Return the [X, Y] coordinate for the center point of the cell that contains the specified text.  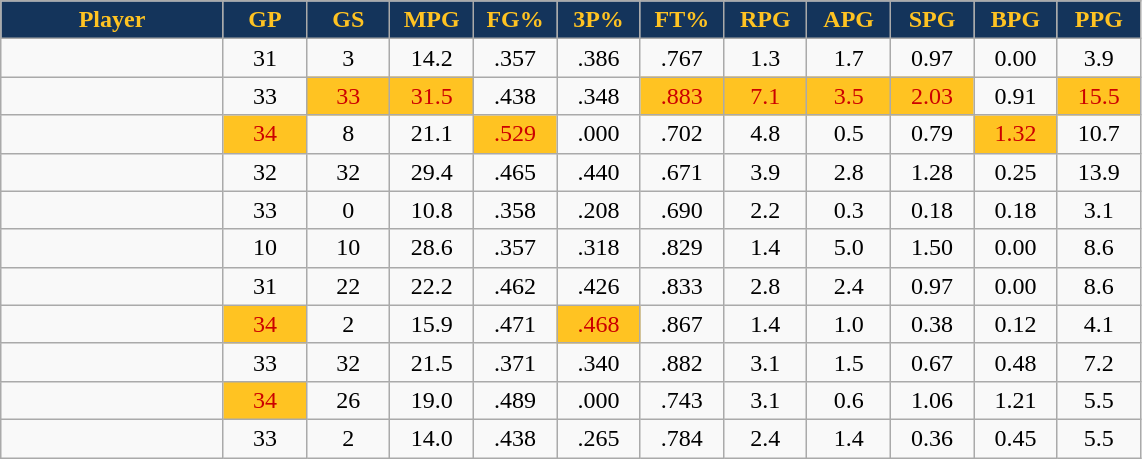
Player [112, 20]
31.5 [432, 96]
0.36 [932, 438]
1.32 [1016, 134]
.829 [682, 248]
15.5 [1098, 96]
22 [348, 286]
1.0 [848, 324]
0.67 [932, 362]
.340 [598, 362]
.318 [598, 248]
.743 [682, 400]
1.50 [932, 248]
FT% [682, 20]
8 [348, 134]
10.7 [1098, 134]
22.2 [432, 286]
0 [348, 210]
.690 [682, 210]
21.5 [432, 362]
10.8 [432, 210]
1.5 [848, 362]
0.5 [848, 134]
.386 [598, 58]
.462 [514, 286]
14.0 [432, 438]
14.2 [432, 58]
.867 [682, 324]
2.03 [932, 96]
0.25 [1016, 172]
0.79 [932, 134]
.833 [682, 286]
.348 [598, 96]
1.7 [848, 58]
.208 [598, 210]
0.38 [932, 324]
GS [348, 20]
.529 [514, 134]
3P% [598, 20]
MPG [432, 20]
.883 [682, 96]
1.21 [1016, 400]
GP [264, 20]
.784 [682, 438]
.371 [514, 362]
4.8 [766, 134]
.671 [682, 172]
3 [348, 58]
4.1 [1098, 324]
SPG [932, 20]
7.2 [1098, 362]
29.4 [432, 172]
0.91 [1016, 96]
.426 [598, 286]
.882 [682, 362]
19.0 [432, 400]
28.6 [432, 248]
13.9 [1098, 172]
.358 [514, 210]
.471 [514, 324]
0.48 [1016, 362]
BPG [1016, 20]
.702 [682, 134]
1.06 [932, 400]
.468 [598, 324]
0.45 [1016, 438]
.465 [514, 172]
7.1 [766, 96]
3.5 [848, 96]
5.0 [848, 248]
.265 [598, 438]
15.9 [432, 324]
0.6 [848, 400]
2.2 [766, 210]
1.28 [932, 172]
0.3 [848, 210]
1.3 [766, 58]
.489 [514, 400]
RPG [766, 20]
APG [848, 20]
26 [348, 400]
.440 [598, 172]
FG% [514, 20]
21.1 [432, 134]
.767 [682, 58]
PPG [1098, 20]
0.12 [1016, 324]
